Extract the (X, Y) coordinate from the center of the cell holding the provided text.  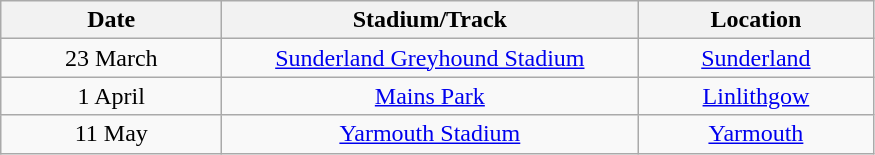
11 May (112, 134)
23 March (112, 58)
Sunderland Greyhound Stadium (430, 58)
Stadium/Track (430, 20)
Location (756, 20)
Sunderland (756, 58)
Mains Park (430, 96)
Yarmouth Stadium (430, 134)
Date (112, 20)
Yarmouth (756, 134)
Linlithgow (756, 96)
1 April (112, 96)
